Determine the (X, Y) coordinate at the center of the cell enclosing the given text.  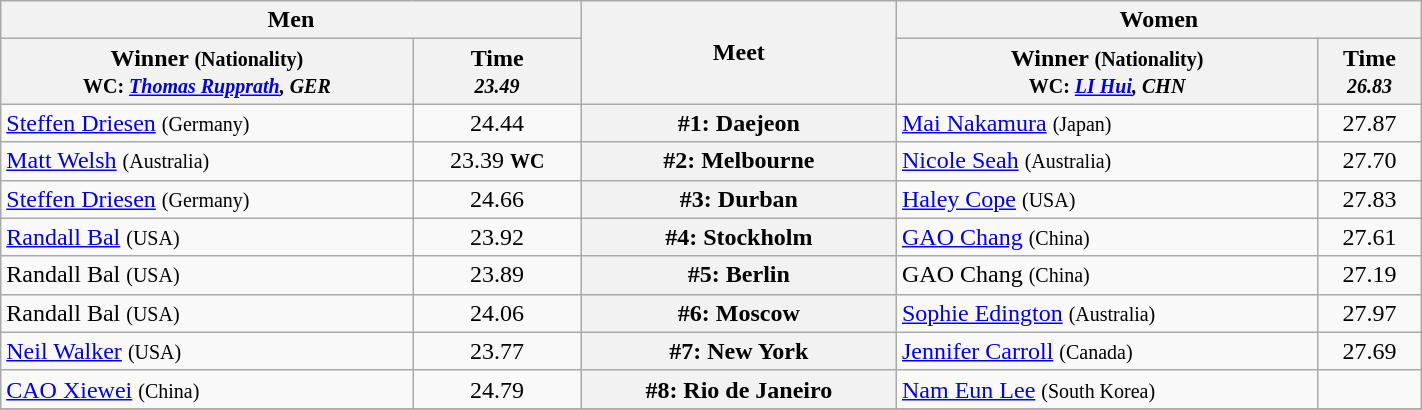
24.66 (497, 199)
Sophie Edington (Australia) (1106, 313)
24.79 (497, 389)
27.83 (1370, 199)
Matt Welsh (Australia) (207, 161)
24.44 (497, 123)
CAO Xiewei (China) (207, 389)
27.87 (1370, 123)
#1: Daejeon (738, 123)
Mai Nakamura (Japan) (1106, 123)
Neil Walker (USA) (207, 351)
23.89 (497, 275)
#2: Melbourne (738, 161)
#5: Berlin (738, 275)
Time 23.49 (497, 72)
Jennifer Carroll (Canada) (1106, 351)
#4: Stockholm (738, 237)
Winner (Nationality) WC: Thomas Rupprath, GER (207, 72)
Nicole Seah (Australia) (1106, 161)
27.97 (1370, 313)
#6: Moscow (738, 313)
#3: Durban (738, 199)
27.69 (1370, 351)
23.77 (497, 351)
27.70 (1370, 161)
Meet (738, 52)
Women (1158, 20)
#8: Rio de Janeiro (738, 389)
27.61 (1370, 237)
23.39 WC (497, 161)
Winner (Nationality)WC: LI Hui, CHN (1106, 72)
27.19 (1370, 275)
23.92 (497, 237)
Time26.83 (1370, 72)
24.06 (497, 313)
Haley Cope (USA) (1106, 199)
Men (291, 20)
Nam Eun Lee (South Korea) (1106, 389)
#7: New York (738, 351)
